Extract the [X, Y] coordinate from the center of the cell holding the provided text.  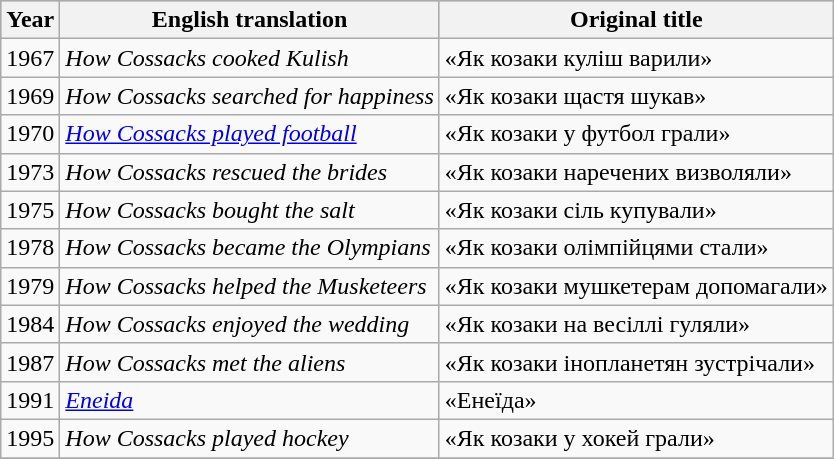
«Як козаки у хокей грали» [636, 438]
How Cossacks played hockey [250, 438]
«Як козаки на весіллі гуляли» [636, 324]
«Як козаки сіль купували» [636, 210]
Eneida [250, 400]
1991 [30, 400]
1970 [30, 134]
«Як козаки наречених визволяли» [636, 172]
1979 [30, 286]
How Cossacks cooked Kulish [250, 58]
How Cossacks enjoyed the wedding [250, 324]
«Як козаки мушкетерам допомагали» [636, 286]
«Як козаки олімпійцями стали» [636, 248]
How Cossacks played football [250, 134]
How Cossacks searched for happiness [250, 96]
1995 [30, 438]
How Cossacks became the Olympians [250, 248]
«Енеїда» [636, 400]
1967 [30, 58]
1987 [30, 362]
1978 [30, 248]
«Як козаки у футбол грали» [636, 134]
1969 [30, 96]
English translation [250, 20]
How Cossacks met the aliens [250, 362]
How Cossacks rescued the brides [250, 172]
«Як козаки куліш варили» [636, 58]
How Cossacks bought the salt [250, 210]
«Як козаки щастя шукав» [636, 96]
Year [30, 20]
1975 [30, 210]
1984 [30, 324]
Original title [636, 20]
1973 [30, 172]
How Cossacks helped the Musketeers [250, 286]
«Як козаки інопланетян зустрічали» [636, 362]
